Pinpoint the cell where the given text exists, returning its [X, Y] midpoint coordinate. 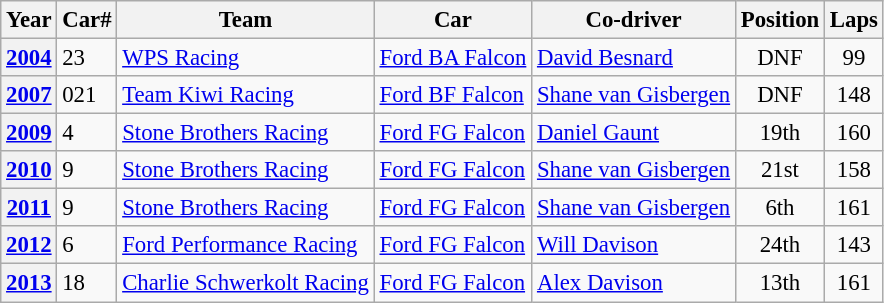
Car# [87, 20]
2011 [29, 208]
2012 [29, 245]
Laps [854, 20]
13th [780, 283]
6th [780, 208]
David Besnard [634, 58]
18 [87, 283]
Alex Davison [634, 283]
2009 [29, 133]
143 [854, 245]
99 [854, 58]
2004 [29, 58]
160 [854, 133]
23 [87, 58]
Team Kiwi Racing [246, 95]
Charlie Schwerkolt Racing [246, 283]
Ford BA Falcon [452, 58]
19th [780, 133]
2007 [29, 95]
Will Davison [634, 245]
158 [854, 170]
Co-driver [634, 20]
2010 [29, 170]
Year [29, 20]
Team [246, 20]
2013 [29, 283]
24th [780, 245]
6 [87, 245]
148 [854, 95]
Daniel Gaunt [634, 133]
Position [780, 20]
21st [780, 170]
Ford BF Falcon [452, 95]
Car [452, 20]
WPS Racing [246, 58]
Ford Performance Racing [246, 245]
021 [87, 95]
4 [87, 133]
